Find where the given text appears and provide that cell's center as [x, y] coordinate. 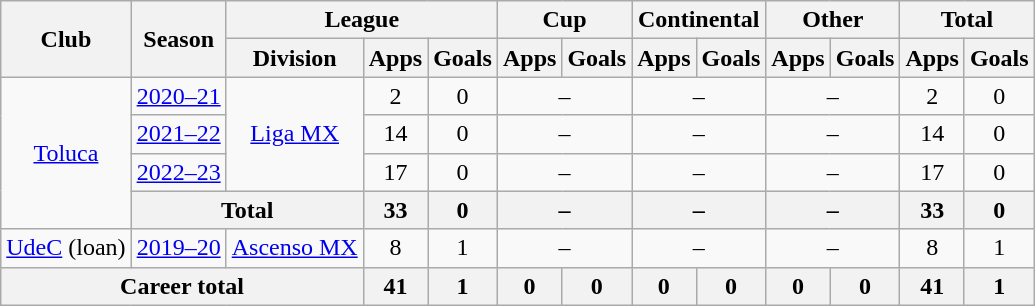
Liga MX [294, 134]
Career total [182, 286]
UdeC (loan) [66, 248]
Club [66, 39]
Division [294, 58]
League [362, 20]
2022–23 [178, 172]
Season [178, 39]
Cup [564, 20]
2020–21 [178, 96]
Continental [699, 20]
Ascenso MX [294, 248]
2019–20 [178, 248]
2021–22 [178, 134]
Toluca [66, 153]
Other [833, 20]
